Find where the given text appears and provide that cell's center as (X, Y) coordinate. 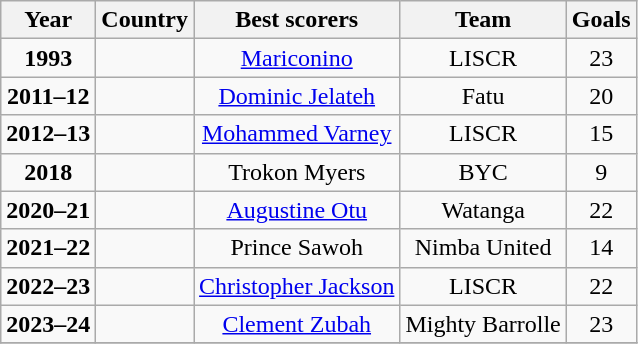
Country (145, 20)
Team (483, 20)
2020–21 (48, 210)
Mariconino (297, 58)
Fatu (483, 96)
2022–23 (48, 286)
BYC (483, 172)
Mohammed Varney (297, 134)
20 (601, 96)
2021–22 (48, 248)
1993 (48, 58)
Mighty Barrolle (483, 324)
Prince Sawoh (297, 248)
Trokon Myers (297, 172)
2023–24 (48, 324)
Augustine Otu (297, 210)
Year (48, 20)
15 (601, 134)
Dominic Jelateh (297, 96)
Watanga (483, 210)
Best scorers (297, 20)
Christopher Jackson (297, 286)
14 (601, 248)
2012–13 (48, 134)
2011–12 (48, 96)
Nimba United (483, 248)
Clement Zubah (297, 324)
Goals (601, 20)
2018 (48, 172)
9 (601, 172)
